Identify which cell holds the provided text, then report its (X, Y) central coordinate. 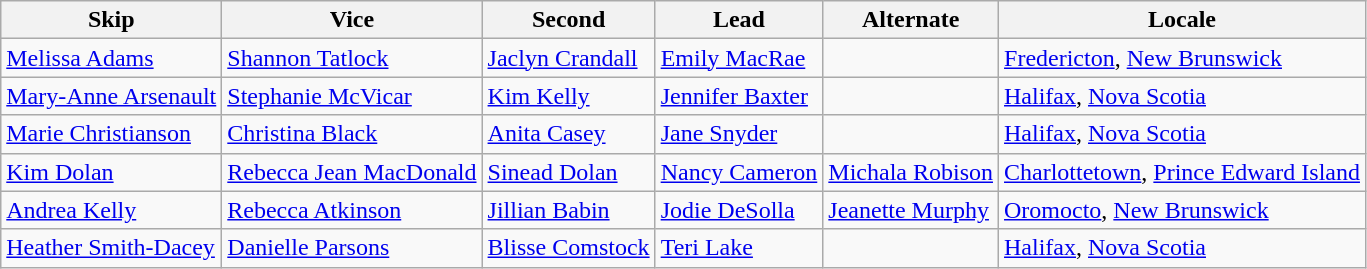
Skip (112, 20)
Lead (739, 20)
Charlottetown, Prince Edward Island (1182, 172)
Marie Christianson (112, 134)
Alternate (911, 20)
Blisse Comstock (568, 248)
Teri Lake (739, 248)
Nancy Cameron (739, 172)
Jodie DeSolla (739, 210)
Danielle Parsons (352, 248)
Vice (352, 20)
Jane Snyder (739, 134)
Kim Kelly (568, 96)
Rebecca Atkinson (352, 210)
Jennifer Baxter (739, 96)
Heather Smith-Dacey (112, 248)
Melissa Adams (112, 58)
Jaclyn Crandall (568, 58)
Locale (1182, 20)
Sinead Dolan (568, 172)
Anita Casey (568, 134)
Second (568, 20)
Michala Robison (911, 172)
Jeanette Murphy (911, 210)
Fredericton, New Brunswick (1182, 58)
Kim Dolan (112, 172)
Rebecca Jean MacDonald (352, 172)
Christina Black (352, 134)
Emily MacRae (739, 58)
Jillian Babin (568, 210)
Andrea Kelly (112, 210)
Mary-Anne Arsenault (112, 96)
Stephanie McVicar (352, 96)
Shannon Tatlock (352, 58)
Oromocto, New Brunswick (1182, 210)
